Locate the cell with the specified text and output its [X, Y] center coordinate. 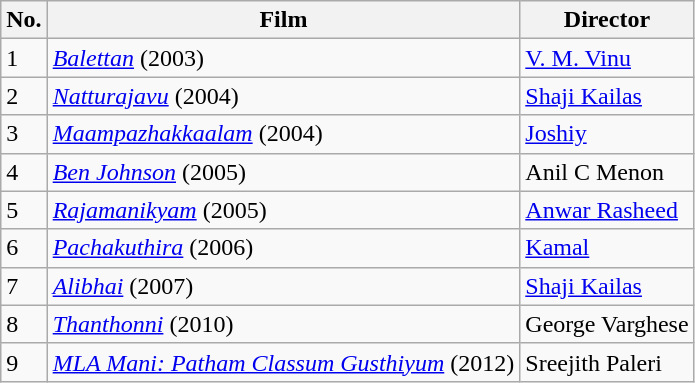
Balettan (2003) [284, 58]
Pachakuthira (2006) [284, 248]
9 [24, 362]
Anwar Rasheed [607, 210]
Rajamanikyam (2005) [284, 210]
Anil C Menon [607, 172]
Alibhai (2007) [284, 286]
MLA Mani: Patham Classum Gusthiyum (2012) [284, 362]
Director [607, 20]
George Varghese [607, 324]
2 [24, 96]
7 [24, 286]
4 [24, 172]
1 [24, 58]
3 [24, 134]
6 [24, 248]
Natturajavu (2004) [284, 96]
Joshiy [607, 134]
Sreejith Paleri [607, 362]
Ben Johnson (2005) [284, 172]
V. M. Vinu [607, 58]
8 [24, 324]
5 [24, 210]
Thanthonni (2010) [284, 324]
Film [284, 20]
No. [24, 20]
Maampazhakkaalam (2004) [284, 134]
Kamal [607, 248]
